Output the [X, Y] coordinate of the center of the cell containing the given text.  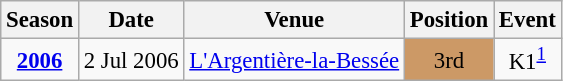
Position [448, 20]
L'Argentière-la-Bessée [294, 60]
Date [131, 20]
2006 [40, 60]
K11 [528, 60]
2 Jul 2006 [131, 60]
Venue [294, 20]
3rd [448, 60]
Season [40, 20]
Event [528, 20]
